Identify which cell holds the provided text, then report its (X, Y) central coordinate. 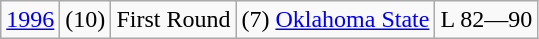
First Round (174, 20)
(10) (86, 20)
1996 (30, 20)
L 82—90 (486, 20)
(7) Oklahoma State (336, 20)
